Find where the given text appears and provide that cell's center as [x, y] coordinate. 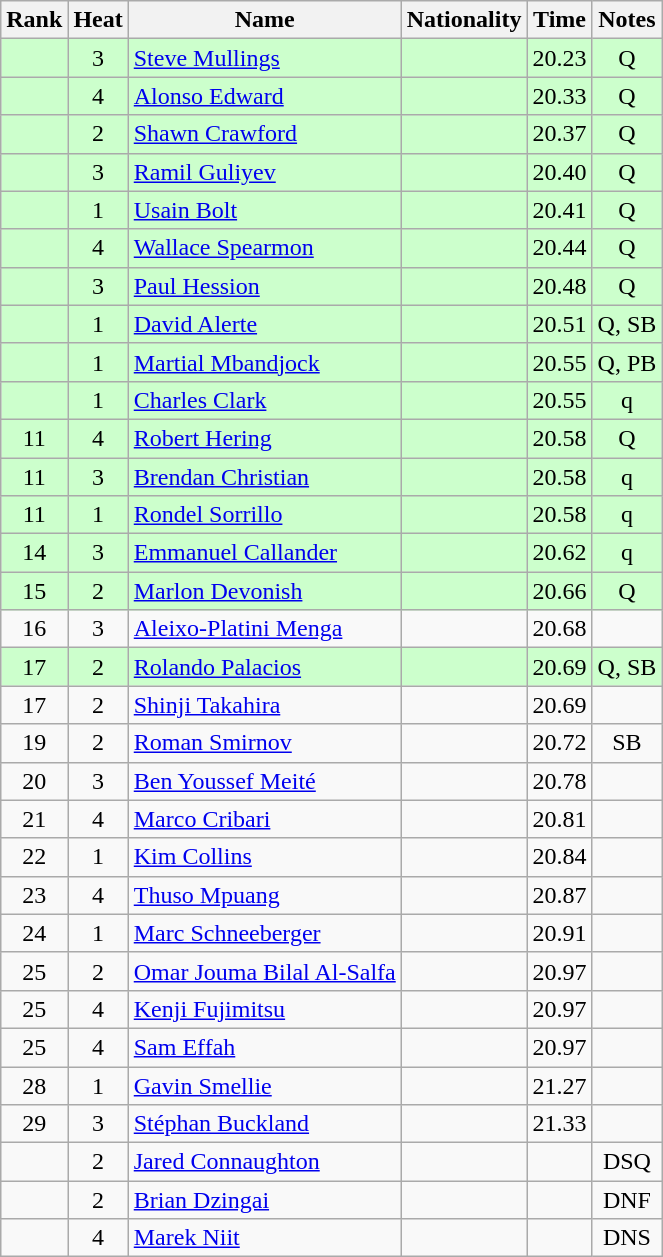
20.51 [560, 324]
Rolando Palacios [264, 667]
20.44 [560, 248]
Kenji Fujimitsu [264, 1009]
20.23 [560, 58]
16 [34, 629]
21.27 [560, 1085]
Thuso Mpuang [264, 895]
15 [34, 591]
Brian Dzingai [264, 1200]
20 [34, 781]
20.66 [560, 591]
Aleixo-Platini Menga [264, 629]
Omar Jouma Bilal Al-Salfa [264, 971]
Marco Cribari [264, 819]
20.91 [560, 933]
22 [34, 857]
20.81 [560, 819]
20.87 [560, 895]
Alonso Edward [264, 96]
Name [264, 20]
Q, PB [627, 362]
Emmanuel Callander [264, 553]
Robert Hering [264, 438]
20.33 [560, 96]
19 [34, 743]
21 [34, 819]
20.48 [560, 286]
Shinji Takahira [264, 705]
Heat [98, 20]
Ramil Guliyev [264, 172]
Wallace Spearmon [264, 248]
20.40 [560, 172]
20.41 [560, 210]
Charles Clark [264, 400]
20.78 [560, 781]
20.37 [560, 134]
Notes [627, 20]
Paul Hession [264, 286]
Ben Youssef Meité [264, 781]
Stéphan Buckland [264, 1124]
Roman Smirnov [264, 743]
DNF [627, 1200]
28 [34, 1085]
20.68 [560, 629]
DSQ [627, 1162]
Time [560, 20]
Rondel Sorrillo [264, 515]
SB [627, 743]
23 [34, 895]
24 [34, 933]
20.72 [560, 743]
Shawn Crawford [264, 134]
Brendan Christian [264, 477]
14 [34, 553]
21.33 [560, 1124]
Marek Niit [264, 1238]
20.62 [560, 553]
Kim Collins [264, 857]
Gavin Smellie [264, 1085]
DNS [627, 1238]
Nationality [464, 20]
Rank [34, 20]
Jared Connaughton [264, 1162]
Marc Schneeberger [264, 933]
29 [34, 1124]
Steve Mullings [264, 58]
Usain Bolt [264, 210]
Marlon Devonish [264, 591]
20.84 [560, 857]
Martial Mbandjock [264, 362]
David Alerte [264, 324]
Sam Effah [264, 1047]
